Capture the cell that displays the provided text and extract its [X, Y] central coordinate. 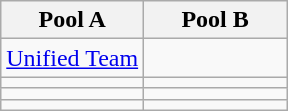
Pool B [216, 20]
Unified Team [72, 58]
Pool A [72, 20]
